Locate the cell with the specified text and output its (X, Y) center coordinate. 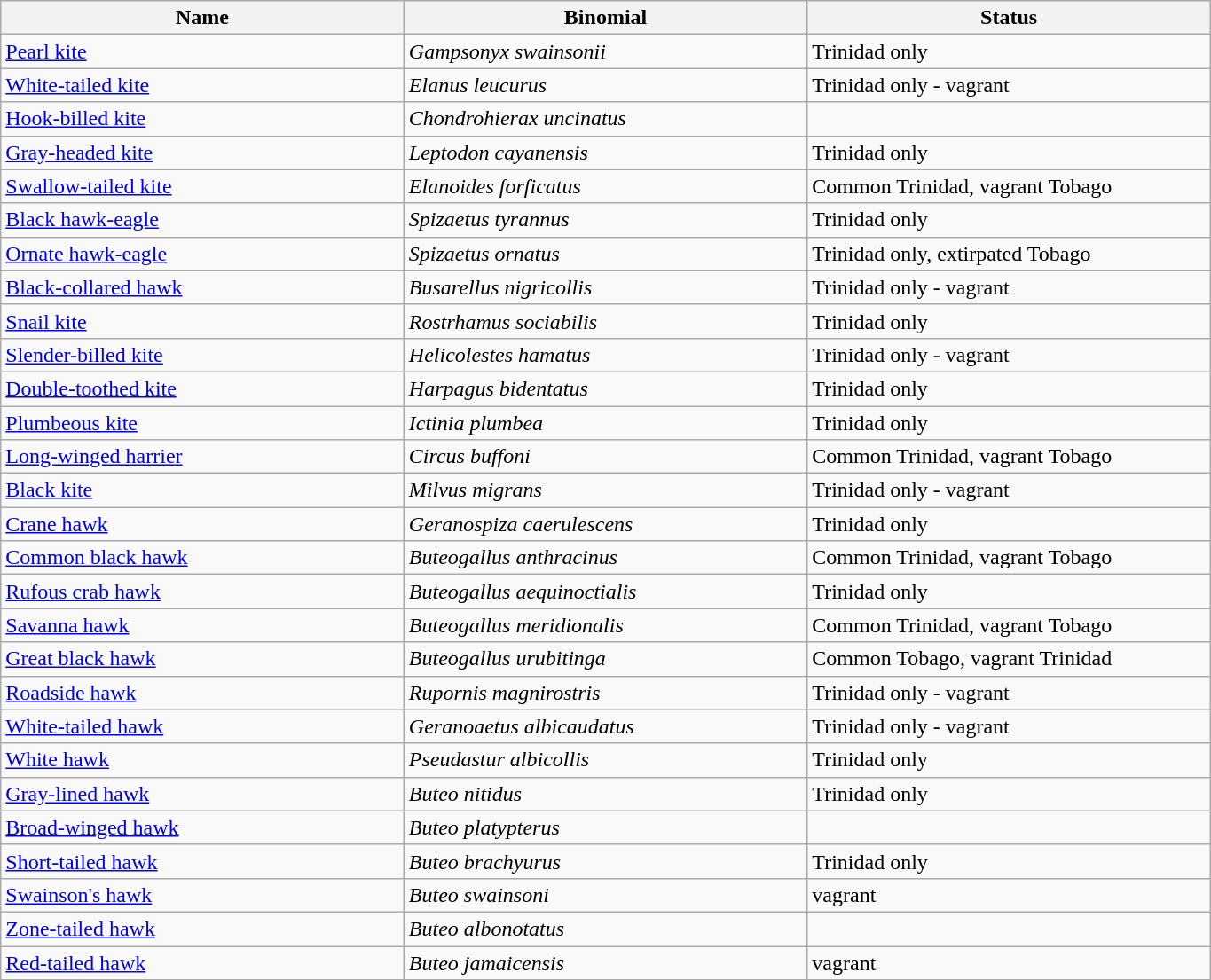
Geranoaetus albicaudatus (605, 726)
Hook-billed kite (202, 119)
Buteogallus urubitinga (605, 659)
Buteogallus meridionalis (605, 625)
Binomial (605, 18)
Red-tailed hawk (202, 962)
Snail kite (202, 321)
Common black hawk (202, 558)
Buteo platypterus (605, 827)
Pseudastur albicollis (605, 760)
Ictinia plumbea (605, 423)
Buteo swainsoni (605, 895)
Rufous crab hawk (202, 592)
Double-toothed kite (202, 388)
Black-collared hawk (202, 287)
Rostrhamus sociabilis (605, 321)
White-tailed kite (202, 85)
Gray-lined hawk (202, 794)
Roadside hawk (202, 693)
Zone-tailed hawk (202, 929)
Great black hawk (202, 659)
Leptodon cayanensis (605, 153)
Long-winged harrier (202, 457)
Busarellus nigricollis (605, 287)
Chondrohierax uncinatus (605, 119)
Swallow-tailed kite (202, 186)
Gray-headed kite (202, 153)
Elanoides forficatus (605, 186)
Black hawk-eagle (202, 220)
Milvus migrans (605, 490)
Common Tobago, vagrant Trinidad (1010, 659)
Trinidad only, extirpated Tobago (1010, 254)
Spizaetus ornatus (605, 254)
Slender-billed kite (202, 355)
Status (1010, 18)
Gampsonyx swainsonii (605, 51)
Spizaetus tyrannus (605, 220)
Buteogallus aequinoctialis (605, 592)
Black kite (202, 490)
Short-tailed hawk (202, 861)
Ornate hawk-eagle (202, 254)
Swainson's hawk (202, 895)
Buteogallus anthracinus (605, 558)
Harpagus bidentatus (605, 388)
Elanus leucurus (605, 85)
Buteo albonotatus (605, 929)
Pearl kite (202, 51)
White-tailed hawk (202, 726)
Savanna hawk (202, 625)
Name (202, 18)
Broad-winged hawk (202, 827)
Buteo nitidus (605, 794)
Rupornis magnirostris (605, 693)
Plumbeous kite (202, 423)
Geranospiza caerulescens (605, 524)
White hawk (202, 760)
Buteo brachyurus (605, 861)
Helicolestes hamatus (605, 355)
Crane hawk (202, 524)
Buteo jamaicensis (605, 962)
Circus buffoni (605, 457)
